Scan for the cell matching the given text and deliver its [X, Y] coordinate at center. 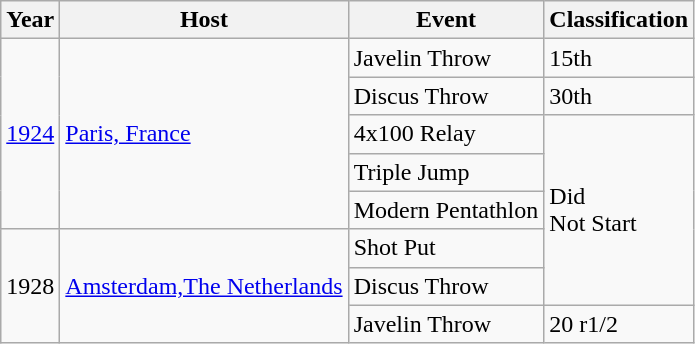
Shot Put [446, 248]
30th [619, 96]
Triple Jump [446, 172]
15th [619, 58]
Event [446, 20]
Modern Pentathlon [446, 210]
20 r1/2 [619, 324]
Amsterdam,The Netherlands [204, 286]
4x100 Relay [446, 134]
Classification [619, 20]
DidNot Start [619, 210]
1928 [30, 286]
Year [30, 20]
1924 [30, 134]
Paris, France [204, 134]
Host [204, 20]
